Return the (x, y) coordinate for the center point of the cell that contains the specified text.  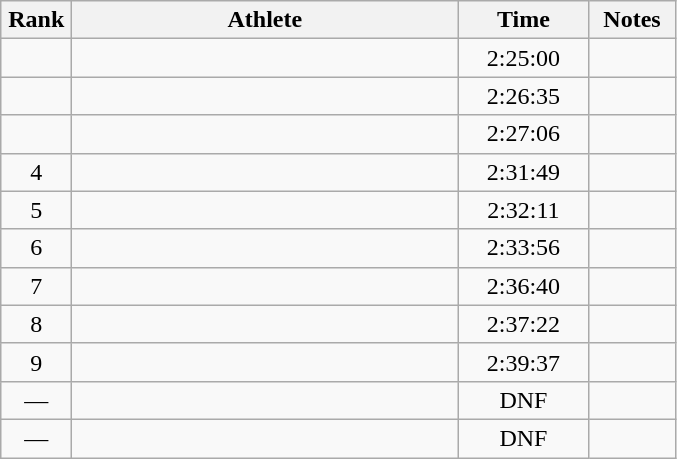
2:36:40 (524, 286)
2:27:06 (524, 134)
Time (524, 20)
2:39:37 (524, 362)
5 (36, 210)
8 (36, 324)
2:32:11 (524, 210)
2:37:22 (524, 324)
2:31:49 (524, 172)
Notes (632, 20)
Athlete (265, 20)
2:33:56 (524, 248)
4 (36, 172)
2:25:00 (524, 58)
2:26:35 (524, 96)
7 (36, 286)
6 (36, 248)
9 (36, 362)
Rank (36, 20)
